Detect which cell encompasses the target text, then output its [x, y] center coordinate. 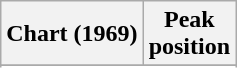
Chart (1969) [72, 34]
Peakposition [189, 34]
